Find where the given text appears and provide that cell's center as (x, y) coordinate. 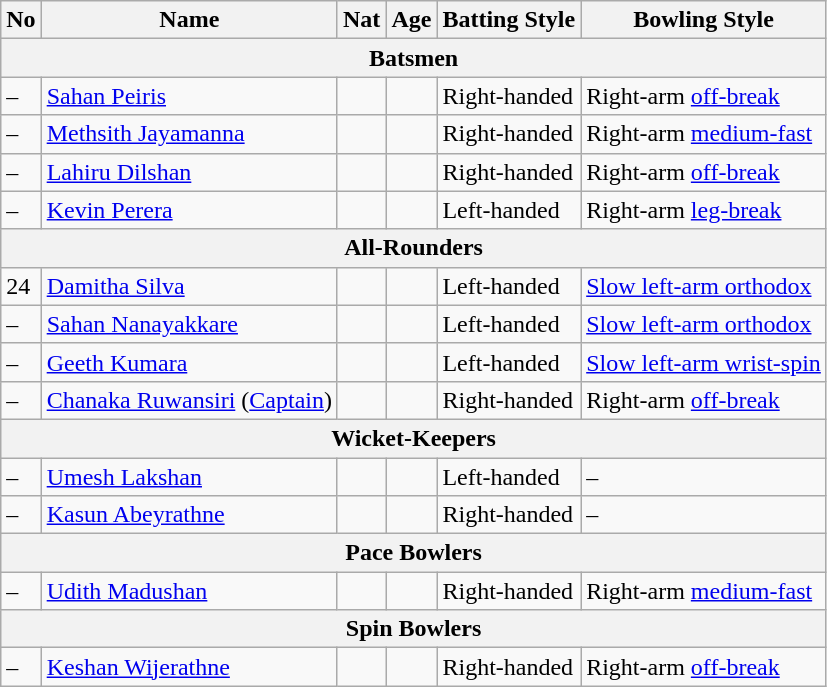
Umesh Lakshan (189, 477)
All-Rounders (414, 248)
Batsmen (414, 58)
Pace Bowlers (414, 553)
Bowling Style (704, 20)
Sahan Nanayakkare (189, 324)
Spin Bowlers (414, 629)
Keshan Wijerathne (189, 667)
Methsith Jayamanna (189, 134)
Slow left-arm wrist-spin (704, 362)
Chanaka Ruwansiri (Captain) (189, 400)
Damitha Silva (189, 286)
Kevin Perera (189, 210)
Udith Madushan (189, 591)
Wicket-Keepers (414, 438)
Right-arm leg-break (704, 210)
Age (412, 20)
Nat (361, 20)
Kasun Abeyrathne (189, 515)
Batting Style (509, 20)
No (21, 20)
Lahiru Dilshan (189, 172)
Geeth Kumara (189, 362)
Name (189, 20)
Sahan Peiris (189, 96)
24 (21, 286)
